Find where the given text appears and provide that cell's center as [X, Y] coordinate. 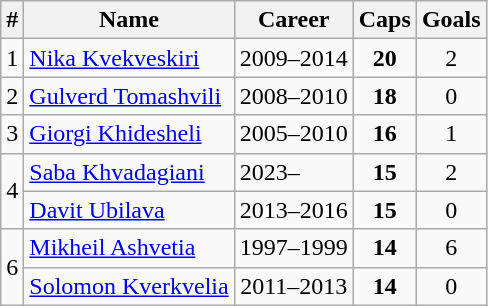
16 [384, 134]
Nika Kvekveskiri [129, 58]
Saba Khvadagiani [129, 172]
Mikheil Ashvetia [129, 248]
Gulverd Tomashvili [129, 96]
2013–2016 [294, 210]
18 [384, 96]
2023– [294, 172]
Career [294, 20]
4 [12, 191]
Goals [451, 20]
Name [129, 20]
2009–2014 [294, 58]
Davit Ubilava [129, 210]
1997–1999 [294, 248]
Giorgi Khidesheli [129, 134]
2011–2013 [294, 286]
2008–2010 [294, 96]
# [12, 20]
Solomon Kverkvelia [129, 286]
2005–2010 [294, 134]
3 [12, 134]
20 [384, 58]
Caps [384, 20]
